Search for the cell housing the specified text and yield its (X, Y) center coordinate. 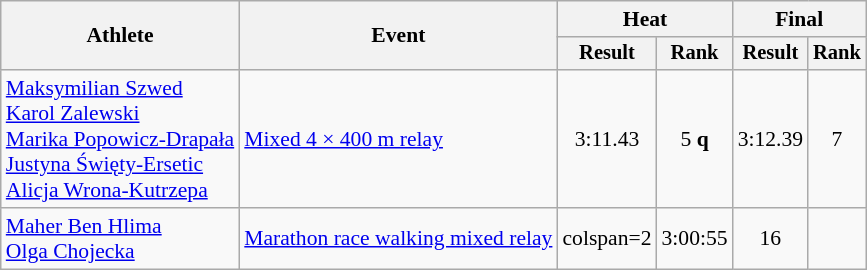
5 q (695, 139)
3:12.39 (770, 139)
Maher Ben HlimaOlga Chojecka (120, 238)
7 (837, 139)
3:00:55 (695, 238)
Final (800, 19)
Maksymilian SzwedKarol ZalewskiMarika Popowicz-DrapałaJustyna Święty-ErseticAlicja Wrona-Kutrzepa (120, 139)
3:11.43 (606, 139)
Event (398, 36)
Athlete (120, 36)
Mixed 4 × 400 m relay (398, 139)
Heat (644, 19)
colspan=2 (606, 238)
16 (770, 238)
Marathon race walking mixed relay (398, 238)
